Detect which cell encompasses the target text, then output its (X, Y) center coordinate. 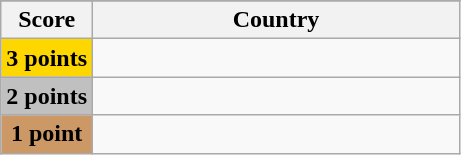
2 points (47, 96)
3 points (47, 58)
Score (47, 20)
Country (276, 20)
1 point (47, 134)
